Return (X, Y) of the center of cell containing provided text 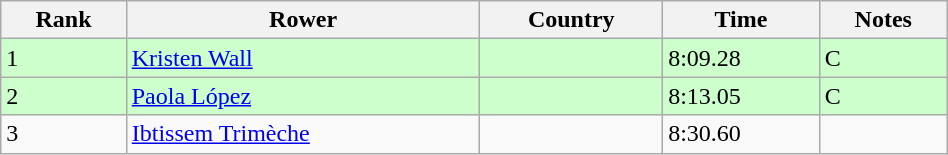
Rower (303, 20)
Time (742, 20)
Ibtissem Trimèche (303, 134)
8:09.28 (742, 58)
2 (64, 96)
Kristen Wall (303, 58)
1 (64, 58)
Country (572, 20)
Rank (64, 20)
8:13.05 (742, 96)
3 (64, 134)
Paola López (303, 96)
Notes (883, 20)
8:30.60 (742, 134)
